Return [X, Y] of the center of cell containing provided text 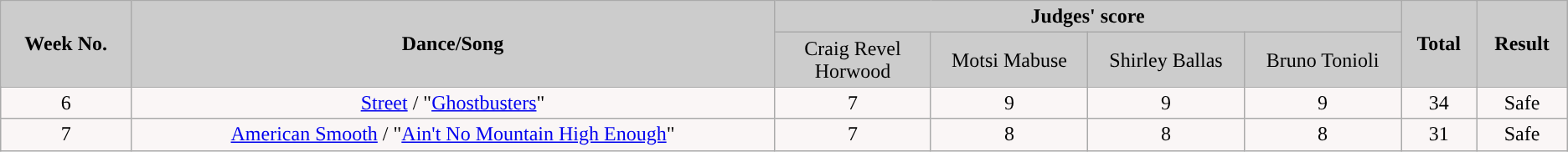
34 [1439, 103]
Judges' score [1087, 17]
Week No. [66, 43]
Total [1439, 43]
American Smooth / "Ain't No Mountain High Enough" [453, 134]
Shirley Ballas [1166, 60]
6 [66, 103]
Street / "Ghostbusters" [453, 103]
Dance/Song [453, 43]
Craig Revel Horwood [853, 60]
Bruno Tonioli [1323, 60]
Result [1522, 43]
Motsi Mabuse [1008, 60]
31 [1439, 134]
